Pinpoint the cell where the given text exists, returning its [X, Y] midpoint coordinate. 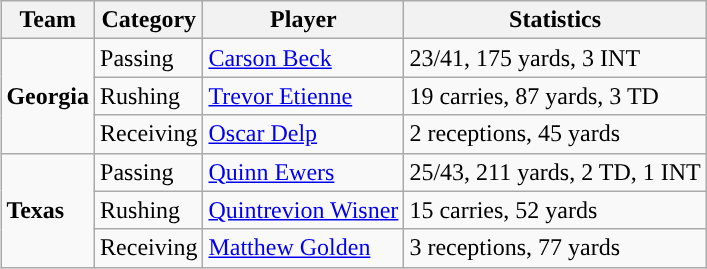
19 carries, 87 yards, 3 TD [555, 96]
Oscar Delp [304, 134]
Carson Beck [304, 58]
25/43, 211 yards, 2 TD, 1 INT [555, 172]
Texas [48, 210]
Quinn Ewers [304, 172]
Team [48, 20]
Quintrevion Wisner [304, 210]
23/41, 175 yards, 3 INT [555, 58]
Statistics [555, 20]
3 receptions, 77 yards [555, 248]
15 carries, 52 yards [555, 210]
Player [304, 20]
Matthew Golden [304, 248]
Category [149, 20]
Georgia [48, 96]
2 receptions, 45 yards [555, 134]
Trevor Etienne [304, 96]
